Return [x, y] of the center of cell containing provided text 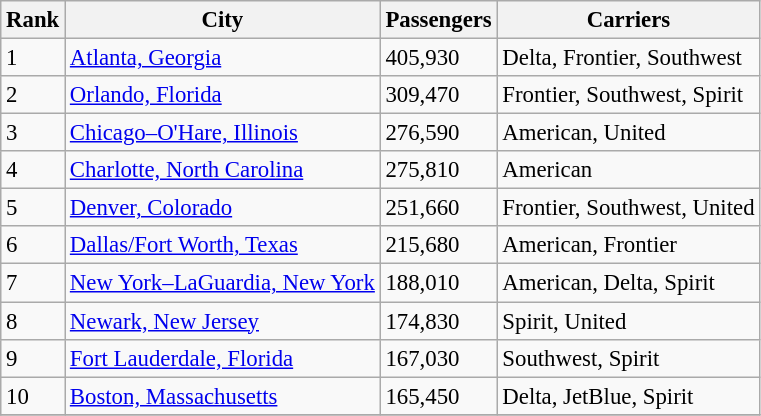
American [628, 170]
Frontier, Southwest, United [628, 208]
3 [33, 133]
American, Delta, Spirit [628, 283]
Spirit, United [628, 321]
American, Frontier [628, 245]
188,010 [438, 283]
City [223, 20]
6 [33, 245]
174,830 [438, 321]
Delta, Frontier, Southwest [628, 58]
1 [33, 58]
Orlando, Florida [223, 95]
8 [33, 321]
Southwest, Spirit [628, 358]
Chicago–O'Hare, Illinois [223, 133]
Charlotte, North Carolina [223, 170]
276,590 [438, 133]
165,450 [438, 396]
309,470 [438, 95]
10 [33, 396]
4 [33, 170]
Denver, Colorado [223, 208]
5 [33, 208]
9 [33, 358]
167,030 [438, 358]
2 [33, 95]
Atlanta, Georgia [223, 58]
Dallas/Fort Worth, Texas [223, 245]
405,930 [438, 58]
Passengers [438, 20]
Boston, Massachusetts [223, 396]
American, United [628, 133]
7 [33, 283]
Rank [33, 20]
275,810 [438, 170]
251,660 [438, 208]
New York–LaGuardia, New York [223, 283]
Carriers [628, 20]
Delta, JetBlue, Spirit [628, 396]
Frontier, Southwest, Spirit [628, 95]
Fort Lauderdale, Florida [223, 358]
215,680 [438, 245]
Newark, New Jersey [223, 321]
